For the text-containing cell, return its midpoint in [X, Y] coordinate format. 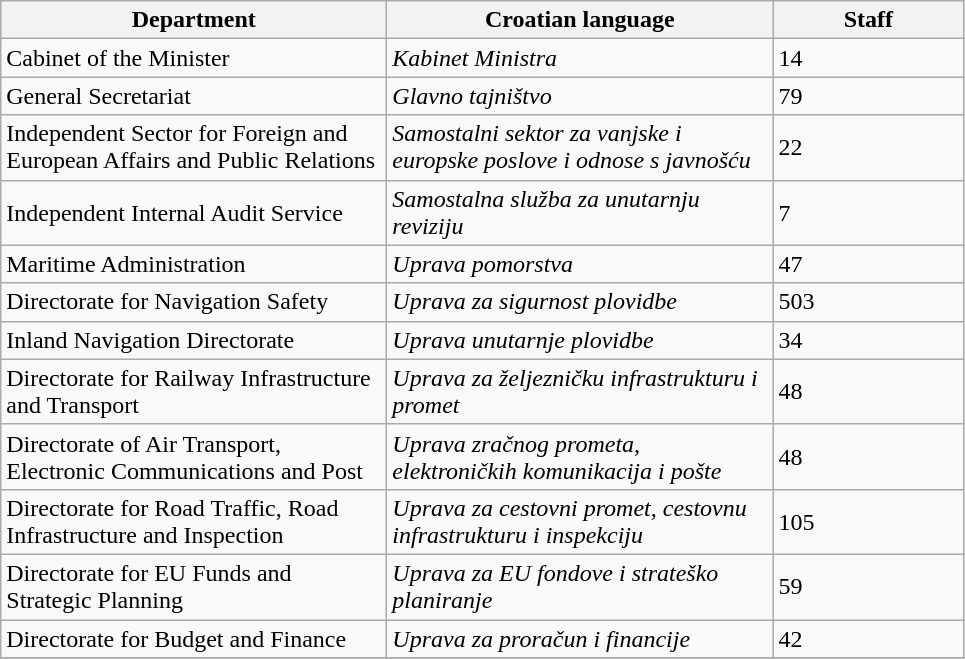
Uprava pomorstva [580, 264]
22 [868, 148]
Kabinet Ministra [580, 58]
Glavno tajništvo [580, 96]
Cabinet of the Minister [194, 58]
General Secretariat [194, 96]
79 [868, 96]
34 [868, 340]
Independent Internal Audit Service [194, 212]
Directorate for Railway Infrastructure and Transport [194, 392]
42 [868, 639]
59 [868, 586]
503 [868, 302]
Uprava za proračun i financije [580, 639]
Uprava za EU fondove i strateško planiranje [580, 586]
Uprava unutarnje plovidbe [580, 340]
Directorate for Navigation Safety [194, 302]
Staff [868, 20]
47 [868, 264]
Directorate for Road Traffic, Road Infrastructure and Inspection [194, 522]
Directorate for EU Funds and Strategic Planning [194, 586]
105 [868, 522]
7 [868, 212]
Uprava za cestovni promet, cestovnu infrastrukturu i inspekciju [580, 522]
Maritime Administration [194, 264]
Independent Sector for Foreign and European Affairs and Public Relations [194, 148]
Directorate of Air Transport, Electronic Communications and Post [194, 456]
Samostalni sektor za vanjske i europske poslove i odnose s javnošću [580, 148]
Inland Navigation Directorate [194, 340]
Croatian language [580, 20]
Directorate for Budget and Finance [194, 639]
14 [868, 58]
Uprava za željezničku infrastrukturu i promet [580, 392]
Uprava zračnog prometa, elektroničkih komunikacija i pošte [580, 456]
Department [194, 20]
Samostalna služba za unutarnju reviziju [580, 212]
Uprava za sigurnost plovidbe [580, 302]
